Detect which cell encompasses the target text, then output its [x, y] center coordinate. 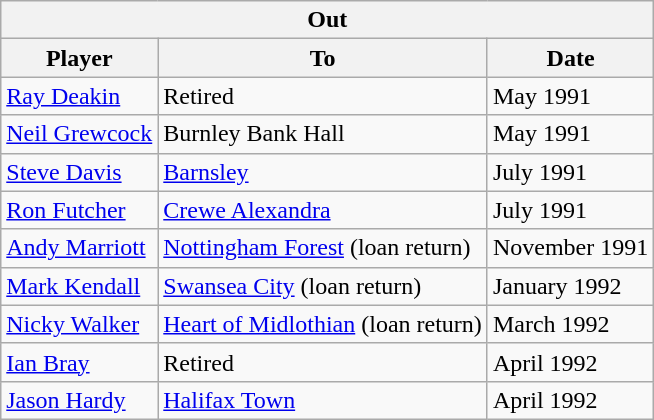
March 1992 [570, 324]
Ian Bray [80, 362]
November 1991 [570, 248]
Ron Futcher [80, 210]
Halifax Town [323, 400]
To [323, 58]
Nottingham Forest (loan return) [323, 248]
Heart of Midlothian (loan return) [323, 324]
Barnsley [323, 172]
Out [328, 20]
Mark Kendall [80, 286]
Neil Grewcock [80, 134]
Crewe Alexandra [323, 210]
Steve Davis [80, 172]
Ray Deakin [80, 96]
January 1992 [570, 286]
Player [80, 58]
Swansea City (loan return) [323, 286]
Jason Hardy [80, 400]
Burnley Bank Hall [323, 134]
Nicky Walker [80, 324]
Andy Marriott [80, 248]
Date [570, 58]
